Scan for the cell matching the given text and deliver its (x, y) coordinate at center. 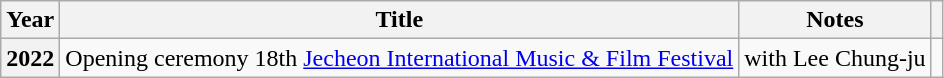
2022 (30, 58)
with Lee Chung-ju (835, 58)
Opening ceremony 18th Jecheon International Music & Film Festival (400, 58)
Notes (835, 20)
Year (30, 20)
Title (400, 20)
